Output the [x, y] coordinate of the center of the cell containing the given text.  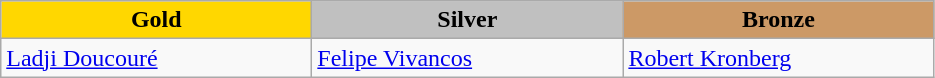
Felipe Vivancos [468, 58]
Ladji Doucouré [156, 58]
Robert Kronberg [778, 58]
Silver [468, 20]
Bronze [778, 20]
Gold [156, 20]
